From the cell containing the given text, extract its center point as [X, Y] coordinate. 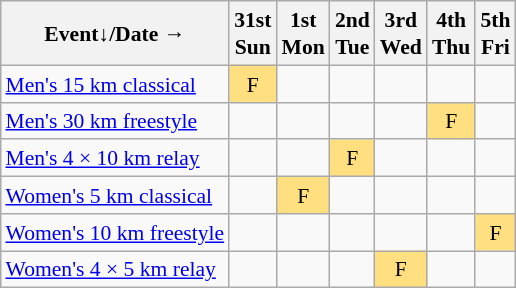
3rdWed [401, 33]
31stSun [252, 33]
1stMon [302, 33]
Men's 30 km freestyle [114, 120]
Men's 4 × 10 km relay [114, 158]
Event↓/Date → [114, 33]
Women's 4 × 5 km relay [114, 268]
4thThu [452, 33]
Women's 10 km freestyle [114, 232]
Men's 15 km classical [114, 84]
Women's 5 km classical [114, 194]
2ndTue [352, 33]
5thFri [495, 33]
